For the text-containing cell, return its midpoint in [x, y] coordinate format. 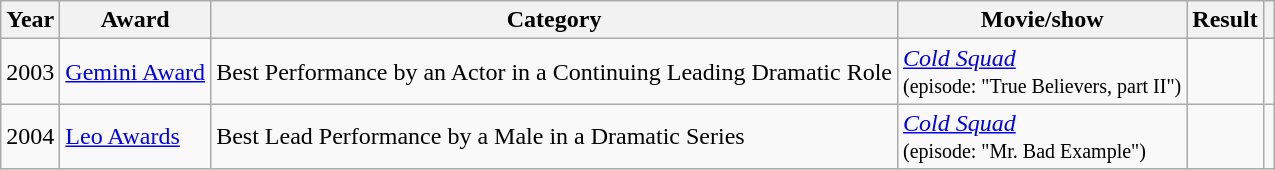
Leo Awards [136, 136]
Year [30, 20]
2004 [30, 136]
Movie/show [1042, 20]
Award [136, 20]
Best Lead Performance by a Male in a Dramatic Series [554, 136]
Gemini Award [136, 72]
2003 [30, 72]
Cold Squad(episode: "Mr. Bad Example") [1042, 136]
Best Performance by an Actor in a Continuing Leading Dramatic Role [554, 72]
Cold Squad(episode: "True Believers, part II") [1042, 72]
Category [554, 20]
Result [1225, 20]
